Pinpoint the cell where the given text exists, returning its (x, y) midpoint coordinate. 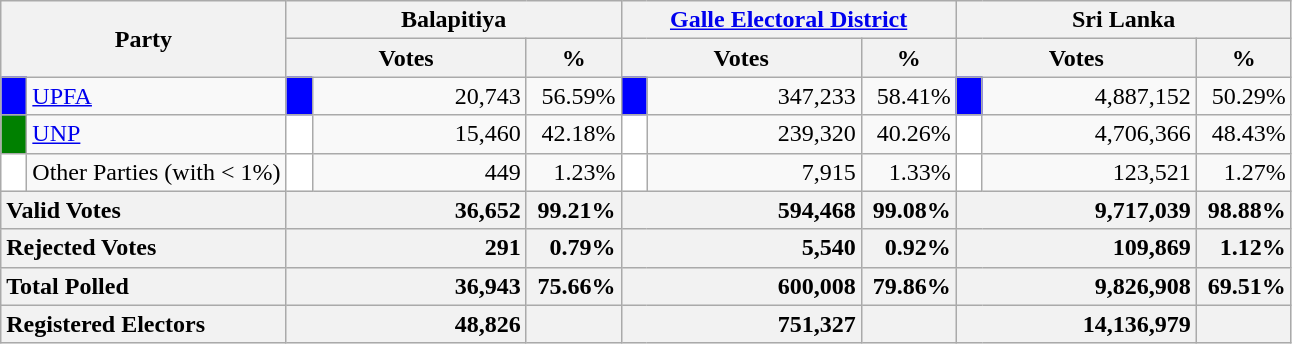
42.18% (574, 134)
58.41% (908, 96)
40.26% (908, 134)
79.86% (908, 286)
1.12% (1244, 248)
Other Parties (with < 1%) (156, 172)
20,743 (419, 96)
Rejected Votes (144, 248)
7,915 (754, 172)
594,468 (741, 210)
1.33% (908, 172)
48.43% (1244, 134)
4,887,152 (1089, 96)
1.27% (1244, 172)
1.23% (574, 172)
75.66% (574, 286)
48,826 (406, 324)
Valid Votes (144, 210)
239,320 (754, 134)
Galle Electoral District (788, 20)
Registered Electors (144, 324)
Total Polled (144, 286)
9,826,908 (1076, 286)
99.08% (908, 210)
123,521 (1089, 172)
69.51% (1244, 286)
0.92% (908, 248)
56.59% (574, 96)
9,717,039 (1076, 210)
Balapitiya (454, 20)
50.29% (1244, 96)
600,008 (741, 286)
0.79% (574, 248)
109,869 (1076, 248)
751,327 (741, 324)
UPFA (156, 96)
36,943 (406, 286)
36,652 (406, 210)
Sri Lanka (1124, 20)
Party (144, 39)
449 (419, 172)
14,136,979 (1076, 324)
99.21% (574, 210)
347,233 (754, 96)
4,706,366 (1089, 134)
98.88% (1244, 210)
15,460 (419, 134)
291 (406, 248)
5,540 (741, 248)
UNP (156, 134)
